Provide the [x, y] coordinate of the cell's center where the given text is located.  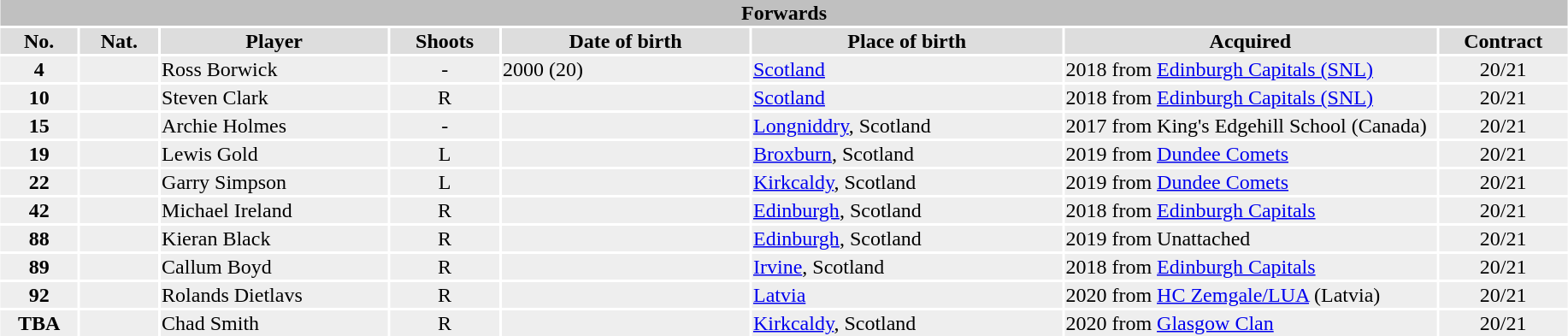
Lewis Gold [274, 154]
Player [274, 41]
2020 from Glasgow Clan [1250, 323]
42 [39, 210]
Nat. [120, 41]
19 [39, 154]
Broxburn, Scotland [906, 154]
2020 from HC Zemgale/LUA (Latvia) [1250, 295]
Kieran Black [274, 239]
22 [39, 182]
89 [39, 267]
Callum Boyd [274, 267]
Chad Smith [274, 323]
2000 (20) [626, 69]
Rolands Dietlavs [274, 295]
Archie Holmes [274, 126]
Acquired [1250, 41]
92 [39, 295]
Forwards [783, 13]
Date of birth [626, 41]
15 [39, 126]
Place of birth [906, 41]
No. [39, 41]
2019 from Unattached [1250, 239]
Michael Ireland [274, 210]
Contract [1503, 41]
Shoots [445, 41]
Latvia [906, 295]
10 [39, 97]
TBA [39, 323]
4 [39, 69]
2017 from King's Edgehill School (Canada) [1250, 126]
Longniddry, Scotland [906, 126]
88 [39, 239]
Ross Borwick [274, 69]
Garry Simpson [274, 182]
Irvine, Scotland [906, 267]
Steven Clark [274, 97]
